Return [x, y] of the center of cell containing provided text 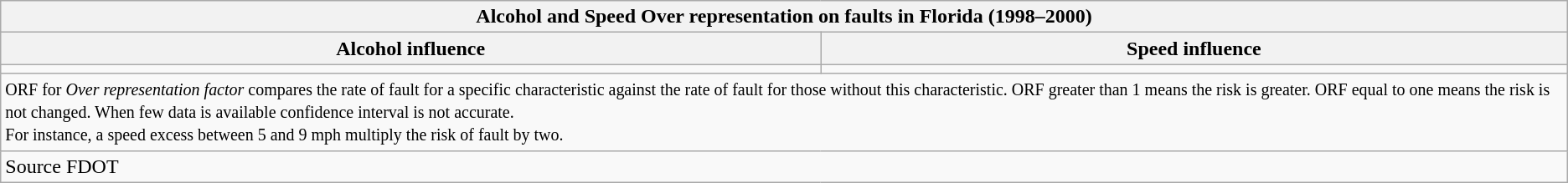
Alcohol influence [410, 48]
Alcohol and Speed Over representation on faults in Florida (1998–2000) [784, 17]
Speed influence [1194, 48]
Source FDOT [784, 166]
